Return the [X, Y] coordinate for the center point of the cell that contains the specified text.  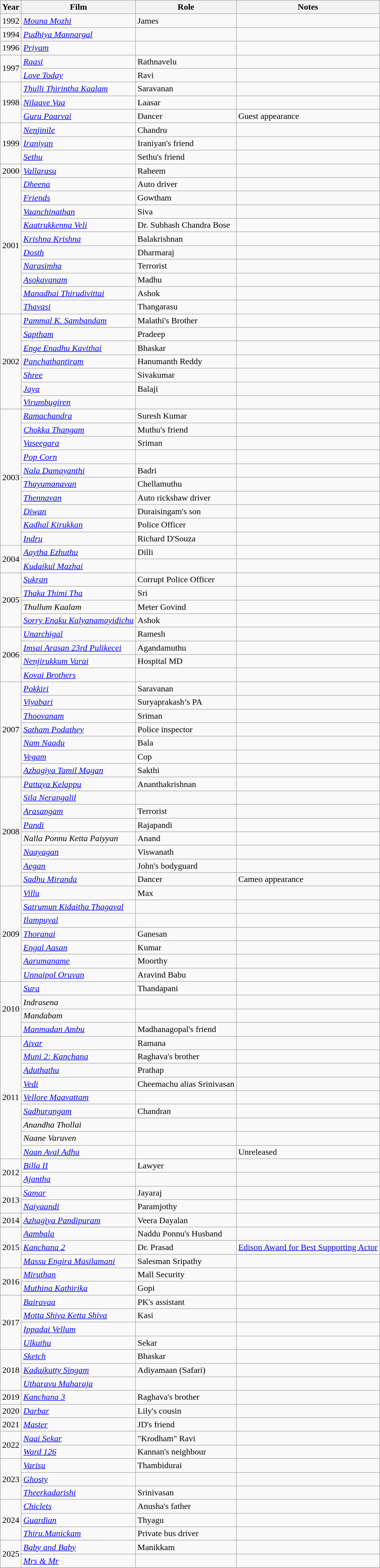
Rajapandi [186, 825]
Thennavan [79, 498]
Sura [79, 988]
Sorry Enaku Kalyanamayidichu [79, 621]
Vallarasu [79, 171]
2018 [11, 1370]
Chandran [186, 1111]
Thayumanavan [79, 484]
Duraisingam's son [186, 511]
Cop [186, 757]
Nala Damayanthi [79, 471]
Viyabari [79, 702]
Paramjothy [186, 1206]
Nalla Ponnu Ketta Paiyyan [79, 839]
Edison Award for Best Supporting Actor [308, 1247]
2019 [11, 1397]
Manikkam [186, 1547]
1998 [11, 102]
Mouna Mozhi [79, 21]
Thiru.Manickam [79, 1534]
Notes [308, 7]
1999 [11, 143]
Vaanchinathan [79, 212]
Dr. Prasad [186, 1247]
Azhagiya Pandipuram [79, 1220]
Samar [79, 1193]
Sethu's friend [186, 157]
Muthina Kathirika [79, 1288]
Nilaave Vaa [79, 102]
Thambidurai [186, 1465]
Guardian [79, 1520]
Billa II [79, 1166]
Thullum Kaalam [79, 607]
Kasi [186, 1316]
Villu [79, 893]
Pop Corn [79, 457]
Thaka Thimi Tha [79, 593]
2024 [11, 1520]
Guru Paarvai [79, 116]
James [186, 21]
Sketch [79, 1356]
Meter Govind [186, 607]
Rathnavelu [186, 62]
John's bodyguard [186, 866]
Thoovanam [79, 716]
Kudaikul Mazhai [79, 566]
Krishna Krishna [79, 239]
2001 [11, 246]
Narasimha [79, 266]
Iraniyan [79, 143]
Pudhiya Mannargal [79, 34]
Malathi's Brother [186, 320]
Raheem [186, 171]
Vedi [79, 1084]
Satrumun Kidaitha Thagaval [79, 907]
Naan Aval Adhu [79, 1152]
"Krodham" Ravi [186, 1438]
Sri [186, 593]
Imsai Arasan 23rd Pulikecei [79, 648]
Balaji [186, 389]
Chandru [186, 130]
Master [79, 1424]
Nenjirukkum Varai [79, 661]
Year [11, 7]
Kannan's neighbour [186, 1452]
Darbar [79, 1411]
2014 [11, 1220]
Hanumanth Reddy [186, 361]
Madhu [186, 280]
2012 [11, 1172]
Kadhal Kirukkan [79, 525]
2004 [11, 559]
2016 [11, 1282]
Priyam [79, 48]
Mrs & Mr [79, 1561]
Engal Aasan [79, 947]
Ippadai Vellum [79, 1329]
Ramesh [186, 634]
Naai Sekar [79, 1438]
Anusha's father [186, 1506]
Naane Varuven [79, 1138]
2006 [11, 655]
Unreleased [308, 1152]
Pammal K. Sambandam [79, 320]
Gopi [186, 1288]
Thyagu [186, 1520]
2023 [11, 1479]
Dheena [79, 184]
Aduthathu [79, 1070]
Shree [79, 375]
Role [186, 7]
2013 [11, 1200]
Chellamuthu [186, 484]
Suresh Kumar [186, 416]
Ganesan [186, 934]
Aegan [79, 866]
2020 [11, 1411]
Aravind Babu [186, 975]
Panchathantiram [79, 361]
1996 [11, 48]
Auto driver [186, 184]
Vellore Maavattam [79, 1097]
Motta Shiva Ketta Shiva [79, 1316]
Ilampuyal [79, 920]
2025 [11, 1554]
Prathap [186, 1070]
Ward 126 [79, 1452]
Kaatrukkenna Veli [79, 225]
2010 [11, 1009]
Vaseegara [79, 443]
Suryaprakash’s PA [186, 702]
Agandamuthu [186, 648]
Kanchana 3 [79, 1397]
Kovai Brothers [79, 675]
Utharavu Maharaja [79, 1384]
Muni 2: Kanchana [79, 1057]
Cameo appearance [308, 879]
Jaya [79, 389]
Lily's cousin [186, 1411]
Massu Engira Masilamani [79, 1261]
Richard D'Souza [186, 539]
Anandha Thollai [79, 1125]
1992 [11, 21]
Saptham [79, 334]
Indru [79, 539]
2017 [11, 1322]
Theerkadarishi [79, 1493]
Satham Podathey [79, 729]
Manadhai Thirudivittai [79, 293]
2002 [11, 361]
Dr. Subhash Chandra Bose [186, 225]
JD's friend [186, 1424]
Aaytha Ezhuthu [79, 552]
Varisu [79, 1465]
2011 [11, 1098]
1997 [11, 68]
Srinivasan [186, 1493]
2022 [11, 1445]
Dosth [79, 252]
Viswanath [186, 852]
2003 [11, 478]
Chokka Thangam [79, 430]
Police inspector [186, 729]
Thavasi [79, 307]
Ghosty [79, 1479]
PK's assistant [186, 1302]
Police Officer [186, 525]
2000 [11, 171]
Pandi [79, 825]
Moorthy [186, 961]
Film [79, 7]
Lawyer [186, 1166]
Diwan [79, 511]
Ramana [186, 1043]
Corrupt Police Officer [186, 579]
Auto rickshaw driver [186, 498]
Sethu [79, 157]
Anand [186, 839]
Balakrishnan [186, 239]
Bairavaa [79, 1302]
Madhanagopal's friend [186, 1029]
2015 [11, 1247]
Veera Dayalan [186, 1220]
Asokavanam [79, 280]
Sekar [186, 1343]
Sakthi [186, 770]
Unnaipol Oruvan [79, 975]
Kadaikutty Singam [79, 1370]
Pradeep [186, 334]
Ananthakrishnan [186, 784]
Max [186, 893]
Kanchana 2 [79, 1247]
Kumar [186, 947]
Thandapani [186, 988]
Jayaraj [186, 1193]
Chiclets [79, 1506]
Siva [186, 212]
Dilli [186, 552]
Azhagiya Tamil Magan [79, 770]
Badri [186, 471]
Thoranai [79, 934]
Enge Enadhu Kavithai [79, 348]
2008 [11, 831]
Aambala [79, 1234]
Nam Naadu [79, 743]
Pattaya Kelappu [79, 784]
2009 [11, 934]
Sivakumar [186, 375]
Ajantha [79, 1179]
2007 [11, 729]
Love Today [79, 75]
Muthu's friend [186, 430]
Ulkuthu [79, 1343]
Ramachandra [79, 416]
Sila Nerangalil [79, 797]
Unarchigal [79, 634]
Arasangam [79, 811]
Ravi [186, 75]
Laasar [186, 102]
Miruthan [79, 1275]
Aarumaname [79, 961]
1994 [11, 34]
Nenjinile [79, 130]
Aivar [79, 1043]
Naiyaandi [79, 1206]
Naddu Ponnu's Husband [186, 1234]
Gowtham [186, 198]
Dharmaraj [186, 252]
Bala [186, 743]
Raasi [79, 62]
Vegam [79, 757]
Friends [79, 198]
Thangarasu [186, 307]
Mall Security [186, 1275]
Salesman Sripathy [186, 1261]
Iraniyan's friend [186, 143]
Hospital MD [186, 661]
Baby and Baby [79, 1547]
Cheemachu alias Srinivasan [186, 1084]
Guest appearance [308, 116]
Virumbugiren [79, 402]
Sadhurangam [79, 1111]
Pokkiri [79, 689]
Indrasena [79, 1002]
Adiyamaan (Safari) [186, 1370]
Naayagan [79, 852]
Manmadan Ambu [79, 1029]
2005 [11, 600]
2021 [11, 1424]
Mandabam [79, 1015]
Sukran [79, 579]
Thulli Thirintha Kaalam [79, 89]
Sadhu Miranda [79, 879]
Private bus driver [186, 1534]
